Return [x, y] of the center of cell containing provided text 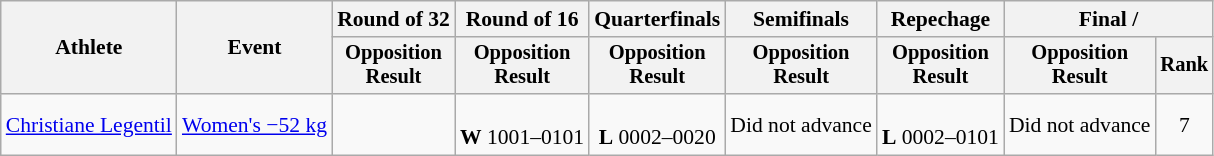
Round of 32 [394, 19]
Round of 16 [522, 19]
Event [254, 48]
L 0002–0020 [657, 124]
Quarterfinals [657, 19]
Women's −52 kg [254, 124]
W 1001–0101 [522, 124]
Semifinals [801, 19]
Rank [1185, 66]
Christiane Legentil [89, 124]
Athlete [89, 48]
Final / [1108, 19]
7 [1185, 124]
L 0002–0101 [940, 124]
Repechage [940, 19]
